Detect which cell encompasses the target text, then output its [X, Y] center coordinate. 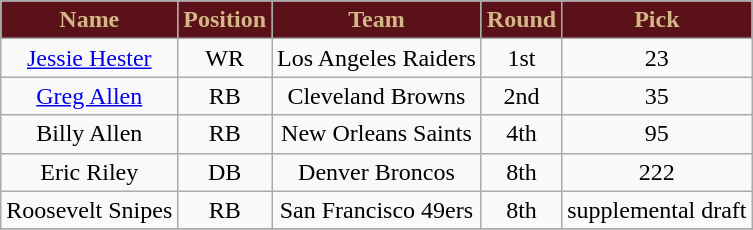
New Orleans Saints [377, 134]
Round [521, 20]
Position [225, 20]
San Francisco 49ers [377, 210]
4th [521, 134]
2nd [521, 96]
Roosevelt Snipes [90, 210]
Jessie Hester [90, 58]
Team [377, 20]
supplemental draft [657, 210]
Billy Allen [90, 134]
35 [657, 96]
Cleveland Browns [377, 96]
WR [225, 58]
23 [657, 58]
Denver Broncos [377, 172]
Pick [657, 20]
1st [521, 58]
Los Angeles Raiders [377, 58]
Greg Allen [90, 96]
95 [657, 134]
Name [90, 20]
222 [657, 172]
Eric Riley [90, 172]
DB [225, 172]
